Capture the cell that displays the provided text and extract its [X, Y] central coordinate. 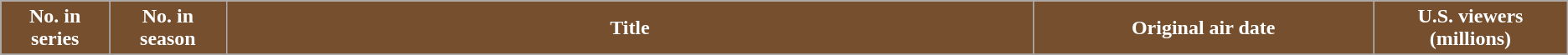
Title [630, 28]
U.S. viewers(millions) [1471, 28]
No. inseason [168, 28]
Original air date [1204, 28]
No. inseries [55, 28]
